Determine the (X, Y) coordinate at the center of the cell enclosing the given text.  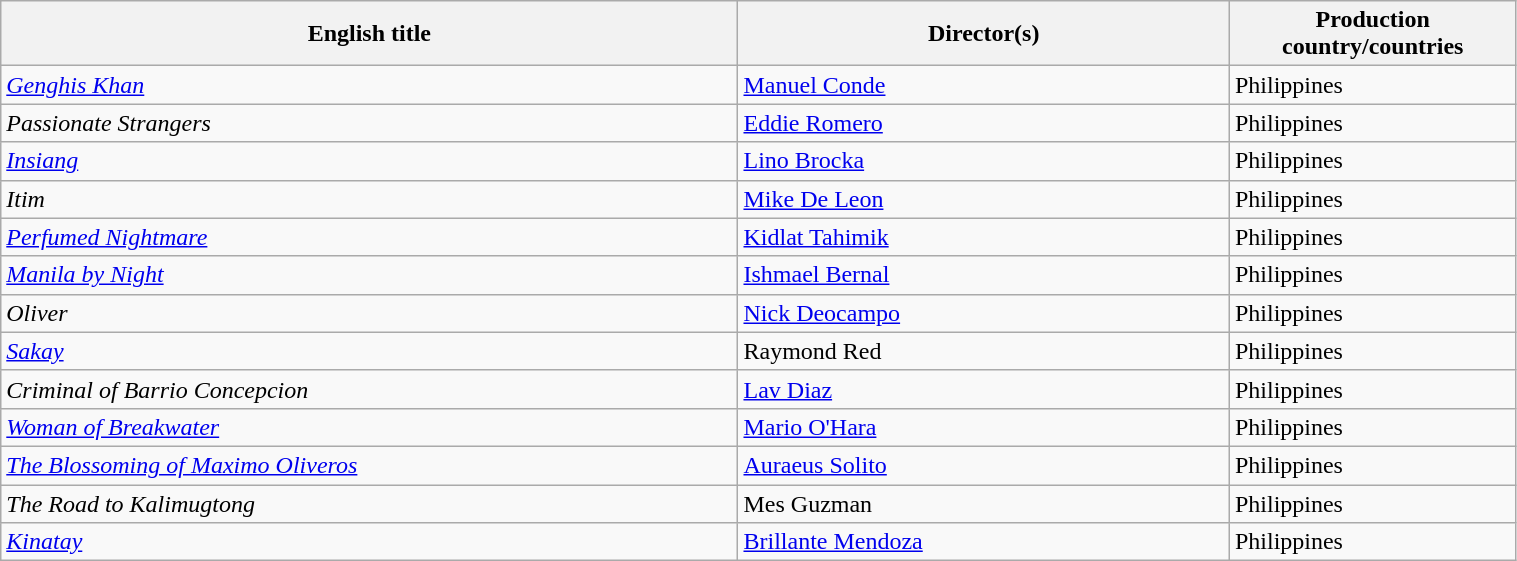
Kinatay (370, 542)
Lav Diaz (984, 389)
Ishmael Bernal (984, 275)
Passionate Strangers (370, 123)
Production country/countries (1372, 34)
Woman of Breakwater (370, 427)
Genghis Khan (370, 85)
Director(s) (984, 34)
Brillante Mendoza (984, 542)
Itim (370, 199)
Manila by Night (370, 275)
Perfumed Nightmare (370, 237)
Eddie Romero (984, 123)
Mes Guzman (984, 503)
Criminal of Barrio Concepcion (370, 389)
The Blossoming of Maximo Oliveros (370, 465)
Auraeus Solito (984, 465)
Lino Brocka (984, 161)
The Road to Kalimugtong (370, 503)
English title (370, 34)
Mario O'Hara (984, 427)
Kidlat Tahimik (984, 237)
Nick Deocampo (984, 313)
Sakay (370, 351)
Insiang (370, 161)
Manuel Conde (984, 85)
Oliver (370, 313)
Mike De Leon (984, 199)
Raymond Red (984, 351)
